For the text-containing cell, return its midpoint in [x, y] coordinate format. 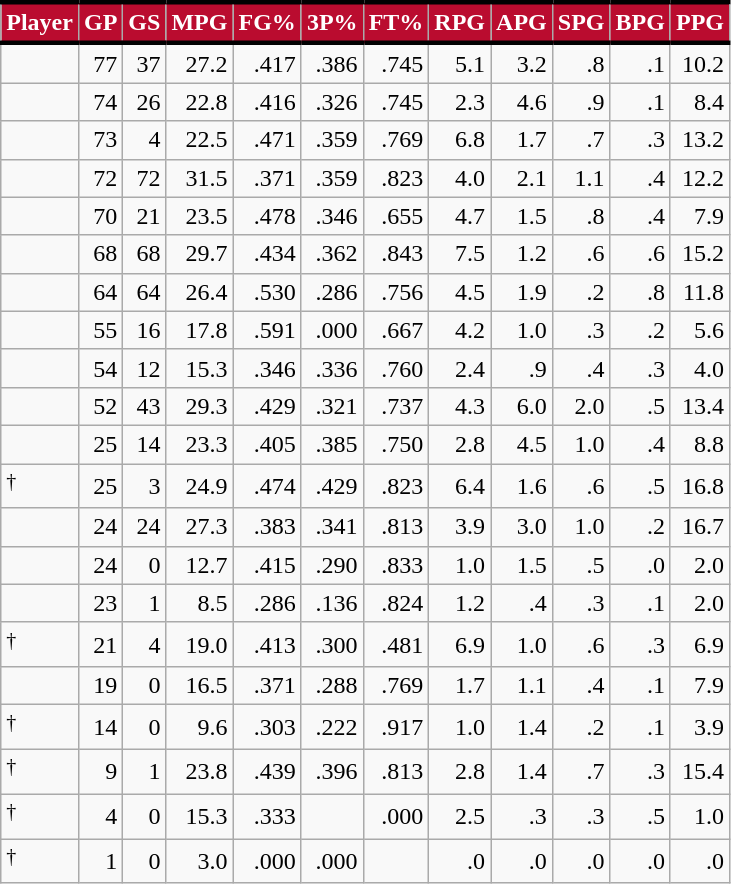
15.4 [700, 772]
.383 [267, 527]
1.9 [522, 292]
.300 [332, 644]
54 [100, 368]
.336 [332, 368]
Player [40, 22]
12 [144, 368]
.413 [267, 644]
29.7 [200, 254]
BPG [640, 22]
.439 [267, 772]
2.5 [460, 816]
3P% [332, 22]
.530 [267, 292]
.481 [396, 644]
.917 [396, 728]
.362 [332, 254]
37 [144, 63]
GS [144, 22]
FG% [267, 22]
.478 [267, 216]
9.6 [200, 728]
2.1 [522, 178]
12.7 [200, 565]
16.5 [200, 686]
7.5 [460, 254]
.333 [267, 816]
16.8 [700, 486]
PPG [700, 22]
23 [100, 603]
.303 [267, 728]
.341 [332, 527]
31.5 [200, 178]
16 [144, 330]
23.3 [200, 444]
29.3 [200, 406]
GP [100, 22]
8.4 [700, 102]
RPG [460, 22]
.474 [267, 486]
.591 [267, 330]
17.8 [200, 330]
13.4 [700, 406]
5.1 [460, 63]
.737 [396, 406]
27.2 [200, 63]
APG [522, 22]
.326 [332, 102]
.667 [396, 330]
26.4 [200, 292]
43 [144, 406]
.415 [267, 565]
9 [100, 772]
4.2 [460, 330]
4.6 [522, 102]
4.3 [460, 406]
16.7 [700, 527]
.416 [267, 102]
11.8 [700, 292]
.222 [332, 728]
.321 [332, 406]
.396 [332, 772]
.750 [396, 444]
8.5 [200, 603]
10.2 [700, 63]
.756 [396, 292]
70 [100, 216]
19 [100, 686]
74 [100, 102]
4.7 [460, 216]
22.8 [200, 102]
3 [144, 486]
SPG [581, 22]
.824 [396, 603]
6.8 [460, 140]
.471 [267, 140]
2.3 [460, 102]
.290 [332, 565]
.386 [332, 63]
23.8 [200, 772]
.655 [396, 216]
73 [100, 140]
.843 [396, 254]
.136 [332, 603]
1.6 [522, 486]
FT% [396, 22]
2.4 [460, 368]
6.4 [460, 486]
26 [144, 102]
5.6 [700, 330]
MPG [200, 22]
6.0 [522, 406]
.385 [332, 444]
.434 [267, 254]
3.2 [522, 63]
55 [100, 330]
13.2 [700, 140]
27.3 [200, 527]
22.5 [200, 140]
.833 [396, 565]
12.2 [700, 178]
23.5 [200, 216]
77 [100, 63]
24.9 [200, 486]
8.8 [700, 444]
.417 [267, 63]
19.0 [200, 644]
52 [100, 406]
.288 [332, 686]
15.2 [700, 254]
.405 [267, 444]
.760 [396, 368]
